Determine the (X, Y) coordinate at the center of the cell enclosing the given text.  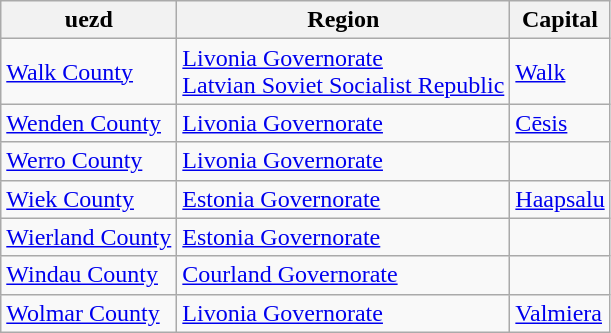
Courland Governorate (344, 275)
Walk (560, 72)
Walk County (89, 72)
Capital (560, 20)
Werro County (89, 161)
Wierland County (89, 237)
Region (344, 20)
Windau County (89, 275)
uezd (89, 20)
Haapsalu (560, 199)
Livonia GovernorateLatvian Soviet Socialist Republic (344, 72)
Wiek County (89, 199)
Cēsis (560, 123)
Wolmar County (89, 313)
Wenden County (89, 123)
Valmiera (560, 313)
